Capture the cell that displays the provided text and extract its [x, y] central coordinate. 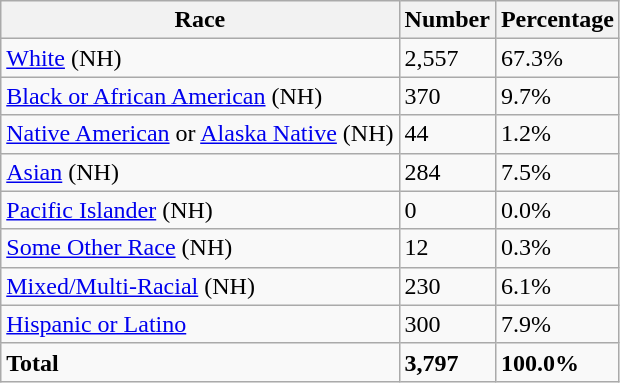
White (NH) [200, 58]
Race [200, 20]
2,557 [447, 58]
300 [447, 324]
230 [447, 286]
Hispanic or Latino [200, 324]
Percentage [557, 20]
0.3% [557, 248]
Total [200, 362]
Black or African American (NH) [200, 96]
100.0% [557, 362]
6.1% [557, 286]
0.0% [557, 210]
Native American or Alaska Native (NH) [200, 134]
7.5% [557, 172]
67.3% [557, 58]
44 [447, 134]
1.2% [557, 134]
3,797 [447, 362]
7.9% [557, 324]
Mixed/Multi-Racial (NH) [200, 286]
12 [447, 248]
Pacific Islander (NH) [200, 210]
9.7% [557, 96]
Number [447, 20]
Asian (NH) [200, 172]
Some Other Race (NH) [200, 248]
284 [447, 172]
0 [447, 210]
370 [447, 96]
